Return the [x, y] coordinate for the center point of the cell that contains the specified text.  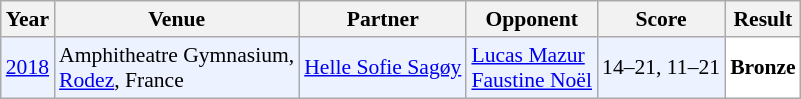
Score [661, 19]
Amphitheatre Gymnasium,Rodez, France [176, 68]
Opponent [532, 19]
Helle Sofie Sagøy [382, 68]
2018 [28, 68]
Bronze [763, 68]
Partner [382, 19]
Lucas Mazur Faustine Noël [532, 68]
Result [763, 19]
14–21, 11–21 [661, 68]
Year [28, 19]
Venue [176, 19]
